Provide the (x, y) coordinate of the cell's center where the given text is located.  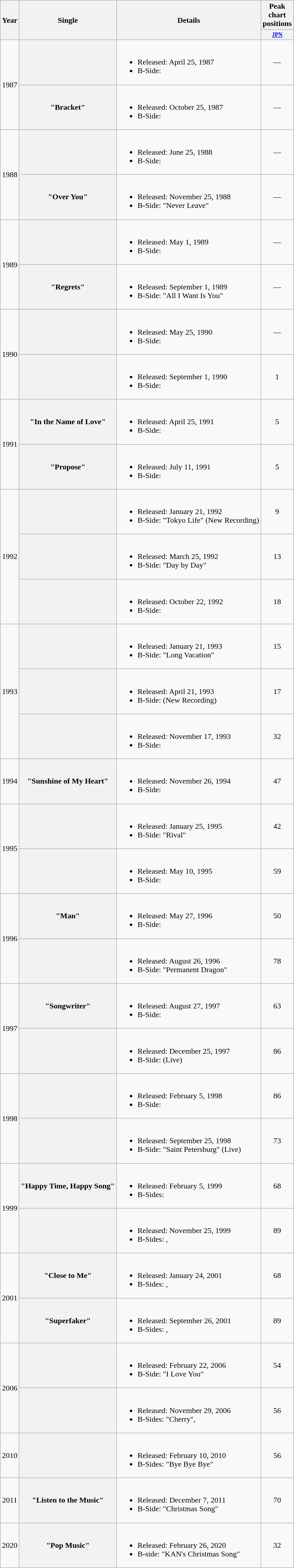
Released: January 21, 1993B-Side: "Long Vacation" (189, 647)
15 (277, 647)
1998 (10, 1118)
Released: February 10, 2010B-Sides: "Bye Bye Bye" (189, 1455)
Released: September 25, 1998B-Side: "Saint Petersburg" (Live) (189, 1141)
Released: January 21, 1992B-Side: "Tokyo Life" (New Recording) (189, 512)
Released: August 27, 1997B-Side: (189, 1006)
Released: February 5, 1998B-Side: (189, 1096)
Released: April 25, 1987B-Side: (189, 62)
Released: September 26, 2001B-Sides: , (189, 1321)
Released: November 25, 1988B-Side: "Never Leave" (189, 197)
Released: February 22, 2006B-Side: "I Love You" (189, 1366)
"In the Name of Love" (68, 422)
54 (277, 1366)
42 (277, 826)
Released: February 26, 2020B-side: "KAN's Christmas Song" (189, 1545)
1991 (10, 444)
78 (277, 961)
"Over You" (68, 197)
1989 (10, 264)
Released: November 17, 1993B-Side: (189, 736)
Released: September 1, 1989B-Side: "All I Want Is You" (189, 287)
63 (277, 1006)
Released: December 7, 2011B-Side: "Christmas Song" (189, 1500)
"Happy Time, Happy Song" (68, 1186)
18 (277, 602)
Released: November 26, 1994B-Side: (189, 781)
59 (277, 871)
"Songwriter" (68, 1006)
Single (68, 20)
"Close to Me" (68, 1276)
2010 (10, 1455)
Released: October 22, 1992B-Side: (189, 602)
1990 (10, 354)
"Pop Music" (68, 1545)
1995 (10, 849)
47 (277, 781)
Released: September 1, 1990B-Side: (189, 377)
Released: December 25, 1997B-Side: (Live) (189, 1051)
1996 (10, 938)
Released: March 25, 1992B-Side: "Day by Day" (189, 557)
Released: January 25, 1995B-Side: "Rival" (189, 826)
JPN (277, 35)
Released: October 25, 1987B-Side: (189, 107)
Released: May 25, 1990B-Side: (189, 332)
Released: April 25, 1991B-Side: (189, 422)
17 (277, 691)
70 (277, 1500)
Released: July 11, 1991B-Side: (189, 467)
Released: November 25, 1999B-Sides: , (189, 1231)
"Superfaker" (68, 1321)
1988 (10, 175)
"Listen to the Music" (68, 1500)
"Propose" (68, 467)
50 (277, 916)
1992 (10, 557)
1987 (10, 85)
Released: May 1, 1989B-Side: (189, 242)
Released: November 29, 2006B-Sides: "Cherry", (189, 1410)
"Regrets" (68, 287)
2001 (10, 1298)
2011 (10, 1500)
9 (277, 512)
1997 (10, 1028)
"Man" (68, 916)
1993 (10, 691)
13 (277, 557)
Released: August 26, 1996B-Side: "Permanent Dragon" (189, 961)
2006 (10, 1388)
Released: May 10, 1995B-Side: (189, 871)
Released: February 5, 1999B-Sides: (189, 1186)
73 (277, 1141)
Released: June 25, 1988B-Side: (189, 152)
Peak chart positions (277, 15)
Released: January 24, 2001B-Sides: , (189, 1276)
2020 (10, 1545)
"Sunshine of My Heart" (68, 781)
1994 (10, 781)
1 (277, 377)
Released: April 21, 1993B-Side: (New Recording) (189, 691)
Details (189, 20)
Released: May 27, 1996B-Side: (189, 916)
Year (10, 20)
"Bracket" (68, 107)
1999 (10, 1208)
